Search for the cell housing the specified text and yield its (x, y) center coordinate. 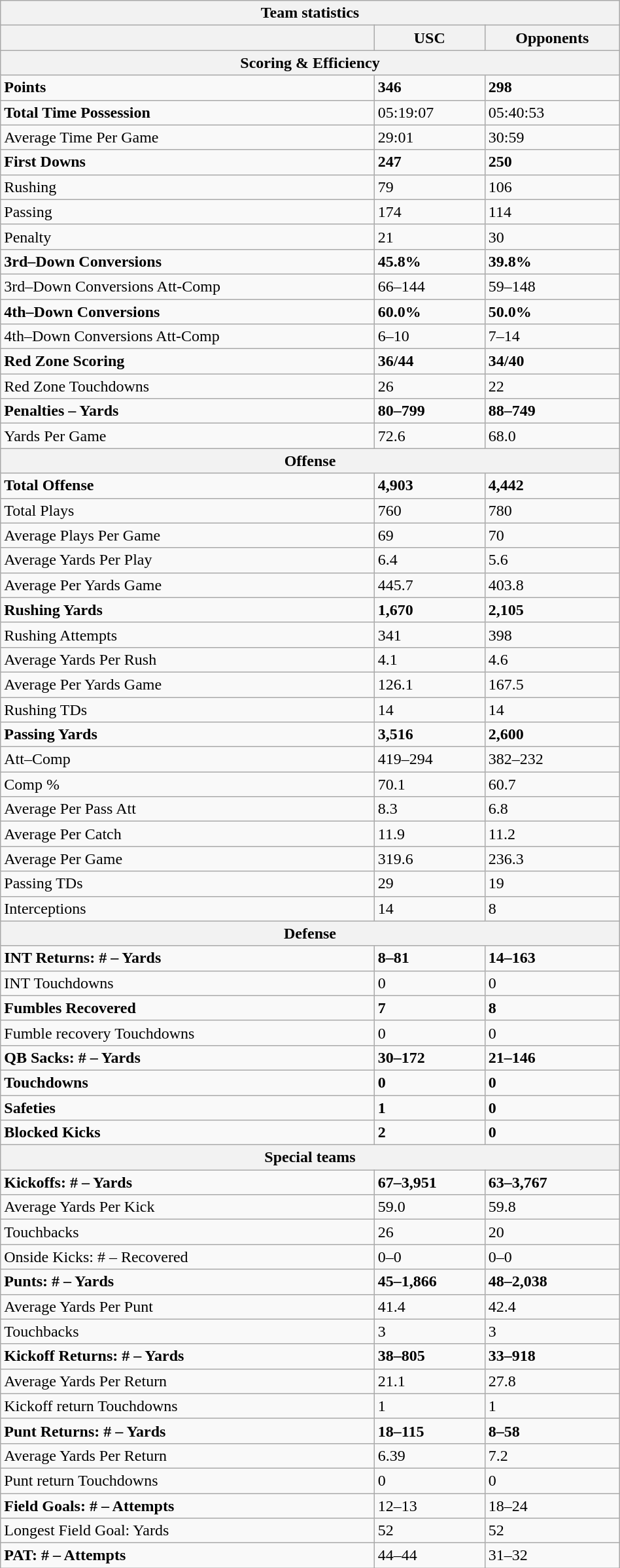
Special teams (310, 1158)
Interceptions (188, 909)
4th–Down Conversions Att-Comp (188, 337)
Punt Returns: # – Yards (188, 1431)
Average Per Pass Att (188, 809)
Kickoffs: # – Yards (188, 1182)
First Downs (188, 162)
Average Yards Per Rush (188, 659)
4th–Down Conversions (188, 312)
30:59 (552, 137)
70.1 (429, 784)
70 (552, 535)
42.4 (552, 1307)
59.0 (429, 1207)
18–24 (552, 1505)
63–3,767 (552, 1182)
72.6 (429, 436)
33–918 (552, 1356)
8–81 (429, 958)
8–58 (552, 1431)
6.8 (552, 809)
Average Per Game (188, 859)
6.39 (429, 1456)
48–2,038 (552, 1282)
Comp % (188, 784)
59.8 (552, 1207)
29 (429, 884)
780 (552, 510)
2,105 (552, 610)
Rushing Attempts (188, 635)
30–172 (429, 1058)
29:01 (429, 137)
39.8% (552, 261)
Blocked Kicks (188, 1133)
Offense (310, 461)
19 (552, 884)
114 (552, 212)
250 (552, 162)
05:19:07 (429, 112)
21 (429, 237)
Average Time Per Game (188, 137)
6.4 (429, 560)
88–749 (552, 411)
398 (552, 635)
Passing Yards (188, 735)
5.6 (552, 560)
346 (429, 88)
21.1 (429, 1381)
403.8 (552, 585)
3rd–Down Conversions (188, 261)
8.3 (429, 809)
Points (188, 88)
36/44 (429, 361)
21–146 (552, 1058)
760 (429, 510)
Onside Kicks: # – Recovered (188, 1257)
Team statistics (310, 13)
Average Yards Per Play (188, 560)
USC (429, 38)
7 (429, 1008)
80–799 (429, 411)
45–1,866 (429, 1282)
Defense (310, 933)
69 (429, 535)
2,600 (552, 735)
59–148 (552, 286)
Longest Field Goal: Yards (188, 1531)
382–232 (552, 759)
Fumbles Recovered (188, 1008)
298 (552, 88)
60.7 (552, 784)
Punts: # – Yards (188, 1282)
2 (429, 1133)
3,516 (429, 735)
106 (552, 187)
Passing TDs (188, 884)
7.2 (552, 1456)
50.0% (552, 312)
30 (552, 237)
Att–Comp (188, 759)
319.6 (429, 859)
Penalties – Yards (188, 411)
Rushing TDs (188, 709)
Scoring & Efficiency (310, 63)
7–14 (552, 337)
Total Offense (188, 486)
4,903 (429, 486)
Rushing Yards (188, 610)
41.4 (429, 1307)
PAT: # – Attempts (188, 1556)
Total Plays (188, 510)
Red Zone Touchdowns (188, 386)
Average Yards Per Kick (188, 1207)
Penalty (188, 237)
Passing (188, 212)
INT Returns: # – Yards (188, 958)
Average Per Catch (188, 834)
3rd–Down Conversions Att-Comp (188, 286)
INT Touchdowns (188, 983)
1,670 (429, 610)
341 (429, 635)
4,442 (552, 486)
14–163 (552, 958)
4.1 (429, 659)
60.0% (429, 312)
6–10 (429, 337)
22 (552, 386)
68.0 (552, 436)
31–32 (552, 1556)
34/40 (552, 361)
11.9 (429, 834)
Opponents (552, 38)
67–3,951 (429, 1182)
Total Time Possession (188, 112)
Safeties (188, 1108)
Average Plays Per Game (188, 535)
20 (552, 1232)
Yards Per Game (188, 436)
445.7 (429, 585)
11.2 (552, 834)
247 (429, 162)
236.3 (552, 859)
126.1 (429, 684)
12–13 (429, 1505)
174 (429, 212)
66–144 (429, 286)
167.5 (552, 684)
Red Zone Scoring (188, 361)
Rushing (188, 187)
Touchdowns (188, 1082)
Average Yards Per Punt (188, 1307)
QB Sacks: # – Yards (188, 1058)
27.8 (552, 1381)
4.6 (552, 659)
79 (429, 187)
05:40:53 (552, 112)
Kickoff Returns: # – Yards (188, 1356)
Kickoff return Touchdowns (188, 1406)
18–115 (429, 1431)
45.8% (429, 261)
419–294 (429, 759)
Punt return Touchdowns (188, 1480)
38–805 (429, 1356)
44–44 (429, 1556)
Fumble recovery Touchdowns (188, 1033)
Field Goals: # – Attempts (188, 1505)
